Return the (X, Y) coordinate for the center point of the cell that contains the specified text.  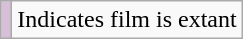
Indicates film is extant (127, 20)
